Scan for the cell matching the given text and deliver its [X, Y] coordinate at center. 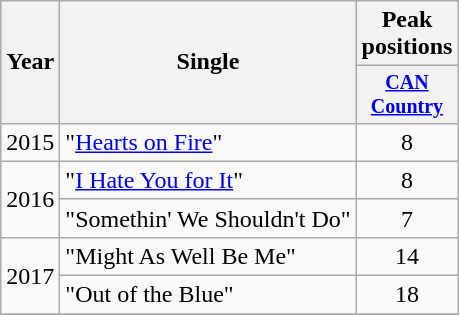
Peakpositions [407, 34]
7 [407, 218]
"Out of the Blue" [208, 295]
18 [407, 295]
"Somethin' We Shouldn't Do" [208, 218]
Single [208, 62]
"Might As Well Be Me" [208, 256]
"I Hate You for It" [208, 180]
2017 [30, 275]
"Hearts on Fire" [208, 142]
14 [407, 256]
CANCountry [407, 94]
2016 [30, 199]
Year [30, 62]
2015 [30, 142]
